Determine the [X, Y] coordinate at the center of the cell enclosing the given text.  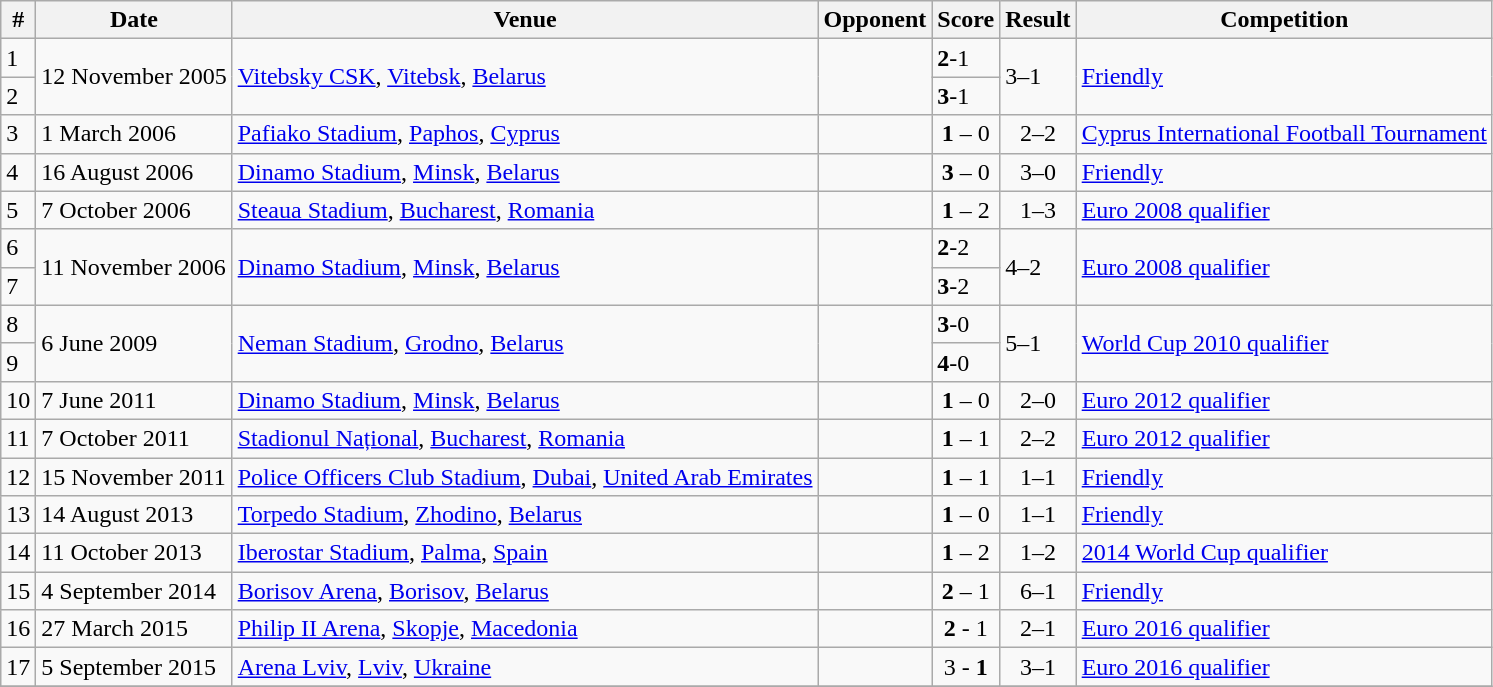
Opponent [875, 20]
4 [18, 172]
3-2 [966, 286]
5 September 2015 [134, 667]
4 September 2014 [134, 591]
Date [134, 20]
Pafiako Stadium, Paphos, Cyprus [525, 134]
11 October 2013 [134, 553]
4–2 [1038, 267]
2-2 [966, 248]
2–1 [1038, 629]
Torpedo Stadium, Zhodino, Belarus [525, 515]
6 June 2009 [134, 343]
9 [18, 362]
16 August 2006 [134, 172]
8 [18, 324]
12 [18, 477]
Arena Lviv, Lviv, Ukraine [525, 667]
2 – 1 [966, 591]
5 [18, 210]
10 [18, 400]
2 - 1 [966, 629]
1 March 2006 [134, 134]
11 November 2006 [134, 267]
1–3 [1038, 210]
3 - 1 [966, 667]
7 [18, 286]
Police Officers Club Stadium, Dubai, United Arab Emirates [525, 477]
3–0 [1038, 172]
2 [18, 96]
6 [18, 248]
12 November 2005 [134, 77]
1 [18, 58]
4-0 [966, 362]
Result [1038, 20]
3 [18, 134]
Neman Stadium, Grodno, Belarus [525, 343]
14 [18, 553]
Iberostar Stadium, Palma, Spain [525, 553]
17 [18, 667]
15 November 2011 [134, 477]
# [18, 20]
Score [966, 20]
14 August 2013 [134, 515]
Venue [525, 20]
Philip II Arena, Skopje, Macedonia [525, 629]
15 [18, 591]
7 October 2011 [134, 438]
3 – 0 [966, 172]
2–0 [1038, 400]
Borisov Arena, Borisov, Belarus [525, 591]
Stadionul Național, Bucharest, Romania [525, 438]
16 [18, 629]
Vitebsky CSK, Vitebsk, Belarus [525, 77]
7 June 2011 [134, 400]
Cyprus International Football Tournament [1284, 134]
27 March 2015 [134, 629]
Steaua Stadium, Bucharest, Romania [525, 210]
2-1 [966, 58]
6–1 [1038, 591]
7 October 2006 [134, 210]
3-0 [966, 324]
World Cup 2010 qualifier [1284, 343]
13 [18, 515]
2014 World Cup qualifier [1284, 553]
Competition [1284, 20]
3-1 [966, 96]
1–2 [1038, 553]
5–1 [1038, 343]
11 [18, 438]
